Search for the cell housing the specified text and yield its (X, Y) center coordinate. 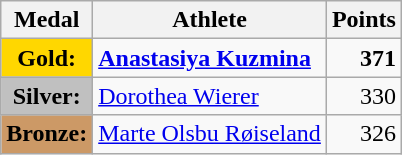
330 (364, 96)
Silver: (47, 96)
Bronze: (47, 134)
371 (364, 58)
Anastasiya Kuzmina (210, 58)
Athlete (210, 20)
Gold: (47, 58)
Marte Olsbu Røiseland (210, 134)
Points (364, 20)
326 (364, 134)
Dorothea Wierer (210, 96)
Medal (47, 20)
